From the cell containing the given text, extract its center point as [X, Y] coordinate. 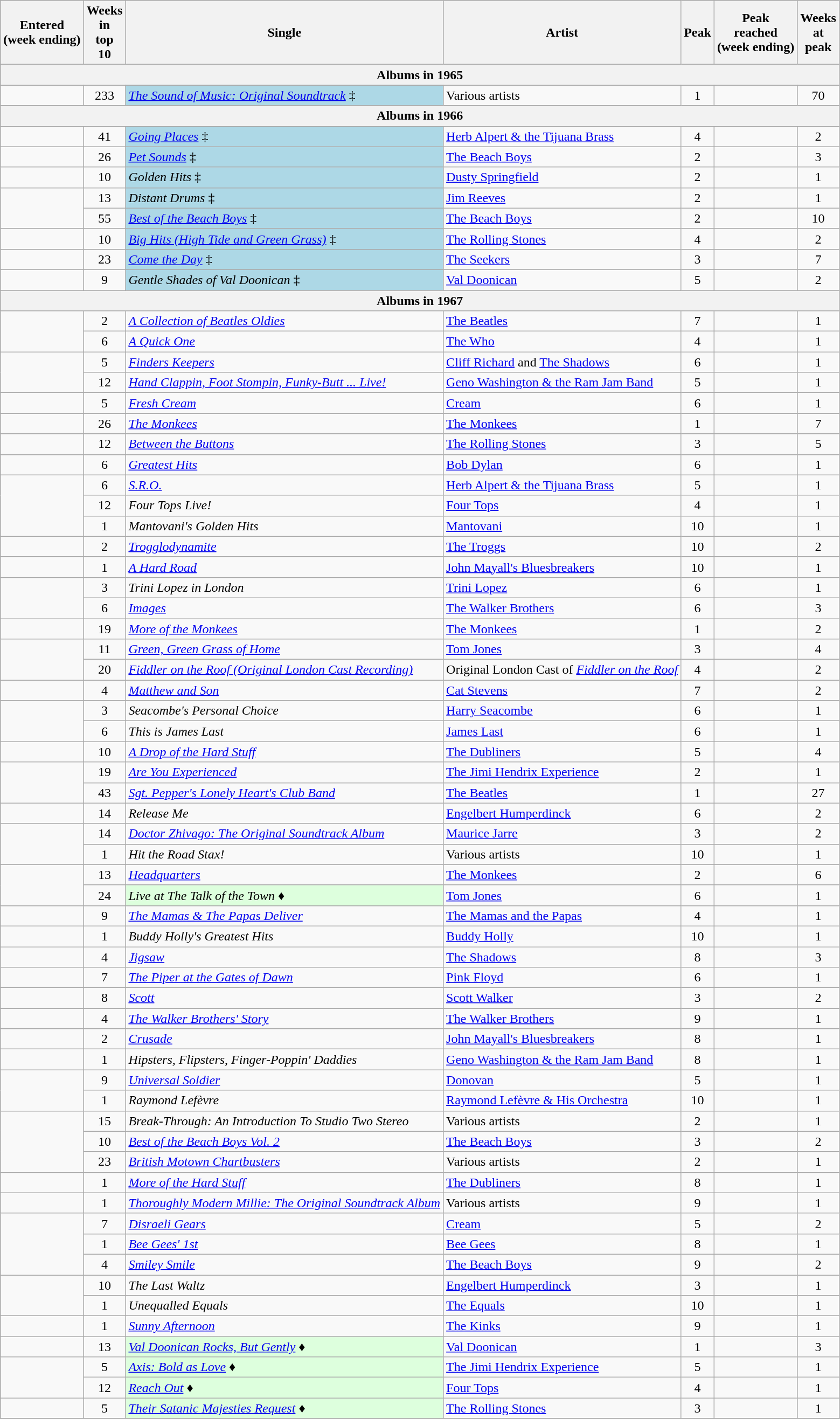
Weeksintop10 [105, 32]
James Last [563, 731]
The Who [563, 342]
Universal Soldier [284, 1080]
Cliff Richard and The Shadows [563, 362]
Distant Drums ‡ [284, 198]
The Equals [563, 1306]
The Troggs [563, 546]
Images [284, 608]
British Motown Chartbusters [284, 1162]
A Drop of the Hard Stuff [284, 752]
Hit the Road Stax! [284, 854]
41 [105, 136]
Artist [563, 32]
Val Doonican Rocks, But Gently ♦ [284, 1347]
Break-Through: An Introduction To Studio Two Stereo [284, 1121]
The Sound of Music: Original Soundtrack ‡ [284, 95]
24 [105, 895]
11 [105, 649]
Buddy Holly [563, 936]
Albums in 1966 [420, 116]
20 [105, 670]
The Walker Brothers' Story [284, 1019]
More of the Monkees [284, 629]
Sunny Afternoon [284, 1326]
Fresh Cream [284, 403]
Reach Out ♦ [284, 1388]
Jim Reeves [563, 198]
Thoroughly Modern Millie: The Original Soundtrack Album [284, 1203]
Trini Lopez in London [284, 587]
Raymond Lefèvre & His Orchestra [563, 1100]
55 [105, 218]
Release Me [284, 813]
Mantovani [563, 526]
S.R.O. [284, 485]
A Quick One [284, 342]
233 [105, 95]
The Mamas & The Papas Deliver [284, 916]
Bee Gees' 1st [284, 1244]
Albums in 1965 [420, 75]
Their Satanic Majesties Request ♦ [284, 1408]
Harry Seacombe [563, 711]
Scott [284, 998]
Disraeli Gears [284, 1223]
The Seekers [563, 259]
The Mamas and the Papas [563, 916]
Between the Buttons [284, 444]
Smiley Smile [284, 1264]
Gentle Shades of Val Doonican ‡ [284, 280]
Sgt. Pepper's Lonely Heart's Club Band [284, 793]
Big Hits (High Tide and Green Grass) ‡ [284, 239]
Bee Gees [563, 1244]
Entered (week ending) [42, 32]
The Kinks [563, 1326]
Albums in 1967 [420, 300]
Best of the Beach Boys Vol. 2 [284, 1141]
Pet Sounds ‡ [284, 157]
43 [105, 793]
Trogglodynamite [284, 546]
Unequalled Equals [284, 1306]
Finders Keepers [284, 362]
Axis: Bold as Love ♦ [284, 1367]
Cat Stevens [563, 690]
Matthew and Son [284, 690]
Original London Cast of Fiddler on the Roof [563, 670]
Fiddler on the Roof (Original London Cast Recording) [284, 670]
Donovan [563, 1080]
The Piper at the Gates of Dawn [284, 978]
Greatest Hits [284, 465]
Trini Lopez [563, 587]
Scott Walker [563, 998]
Weeksatpeak [818, 32]
Maurice Jarre [563, 834]
Live at The Talk of the Town ♦ [284, 895]
Jigsaw [284, 957]
Are You Experienced [284, 772]
Hipsters, Flipsters, Finger-Poppin' Daddies [284, 1060]
Four Tops Live! [284, 506]
Peakreached (week ending) [755, 32]
Crusade [284, 1039]
Hand Clappin, Foot Stompin, Funky-Butt ... Live! [284, 383]
Peak [698, 32]
Green, Green Grass of Home [284, 649]
Doctor Zhivago: The Original Soundtrack Album [284, 834]
Best of the Beach Boys ‡ [284, 218]
Bob Dylan [563, 465]
Buddy Holly's Greatest Hits [284, 936]
The Last Waltz [284, 1285]
The Shadows [563, 957]
Seacombe's Personal Choice [284, 711]
A Collection of Beatles Oldies [284, 321]
Going Places ‡ [284, 136]
27 [818, 793]
This is James Last [284, 731]
Come the Day ‡ [284, 259]
70 [818, 95]
15 [105, 1121]
Golden Hits ‡ [284, 177]
Single [284, 32]
Pink Floyd [563, 978]
Headquarters [284, 875]
Raymond Lefèvre [284, 1100]
More of the Hard Stuff [284, 1182]
A Hard Road [284, 567]
Mantovani's Golden Hits [284, 526]
Dusty Springfield [563, 177]
